Locate the cell with the specified text and output its [x, y] center coordinate. 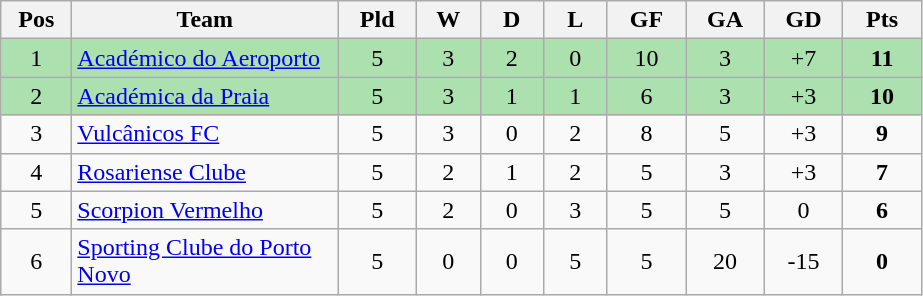
8 [646, 134]
4 [36, 172]
Académica da Praia [205, 96]
9 [882, 134]
+7 [804, 58]
Scorpion Vermelho [205, 210]
-15 [804, 262]
GD [804, 20]
GF [646, 20]
GA [726, 20]
L [576, 20]
Sporting Clube do Porto Novo [205, 262]
11 [882, 58]
Pts [882, 20]
W [448, 20]
D [512, 20]
20 [726, 262]
Pos [36, 20]
Académico do Aeroporto [205, 58]
Team [205, 20]
Pld [378, 20]
Vulcânicos FC [205, 134]
Rosariense Clube [205, 172]
7 [882, 172]
